Return the (X, Y) coordinate for the center point of the cell that contains the specified text.  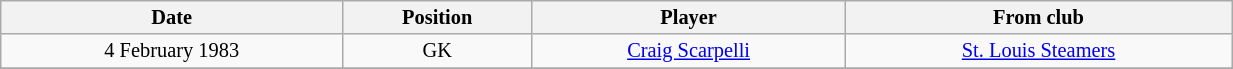
4 February 1983 (172, 51)
From club (1038, 17)
St. Louis Steamers (1038, 51)
Position (438, 17)
Player (689, 17)
GK (438, 51)
Craig Scarpelli (689, 51)
Date (172, 17)
